From the cell containing the given text, extract its center point as (X, Y) coordinate. 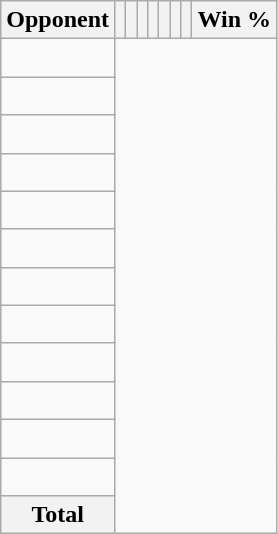
Opponent (58, 20)
Total (58, 515)
Win % (234, 20)
